Find where the given text appears and provide that cell's center as [x, y] coordinate. 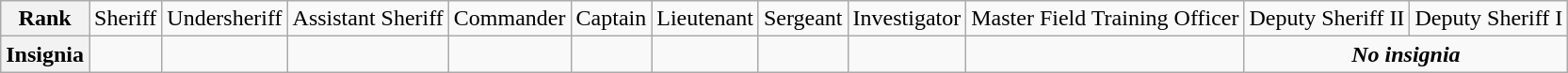
Lieutenant [705, 19]
Rank [45, 19]
Insignia [45, 54]
Master Field Training Officer [1106, 19]
Captain [611, 19]
Commander [509, 19]
No insignia [1406, 54]
Assistant Sheriff [367, 19]
Investigator [907, 19]
Sergeant [802, 19]
Sheriff [126, 19]
Deputy Sheriff II [1327, 19]
Deputy Sheriff I [1489, 19]
Undersheriff [224, 19]
